Output the (X, Y) coordinate of the center of the cell containing the given text.  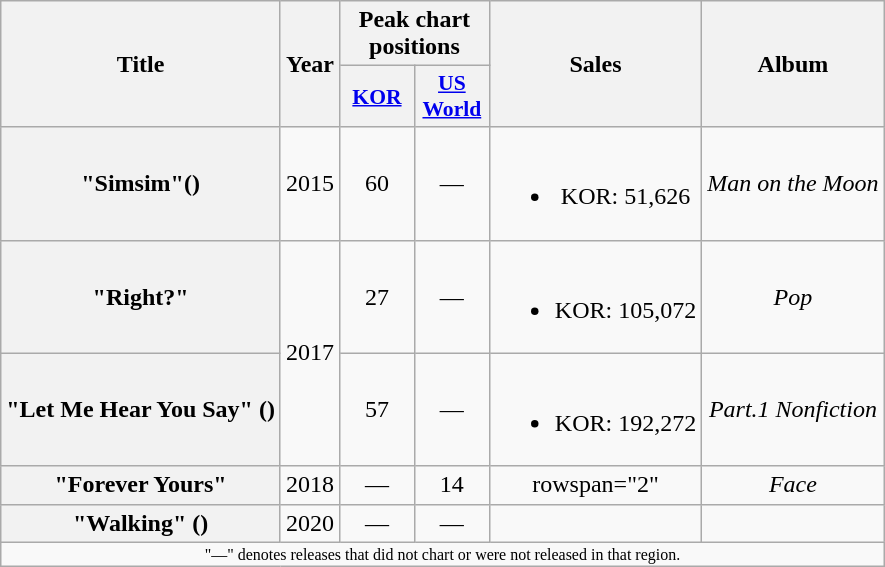
KOR: 192,272 (595, 410)
Peak chart positions (414, 34)
"Let Me Hear You Say" () (141, 410)
Man on the Moon (793, 184)
Sales (595, 64)
rowspan="2" (595, 485)
27 (376, 296)
KOR: 51,626 (595, 184)
"Forever Yours" (141, 485)
14 (452, 485)
Pop (793, 296)
"Walking" () (141, 523)
USWorld (452, 96)
Part.1 Nonfiction (793, 410)
2020 (310, 523)
Face (793, 485)
KOR: 105,072 (595, 296)
60 (376, 184)
2017 (310, 353)
Album (793, 64)
57 (376, 410)
"Right?" (141, 296)
Title (141, 64)
"—" denotes releases that did not chart or were not released in that region. (442, 554)
"Simsim"() (141, 184)
2015 (310, 184)
2018 (310, 485)
Year (310, 64)
KOR (376, 96)
